Locate the cell with the specified text and output its [x, y] center coordinate. 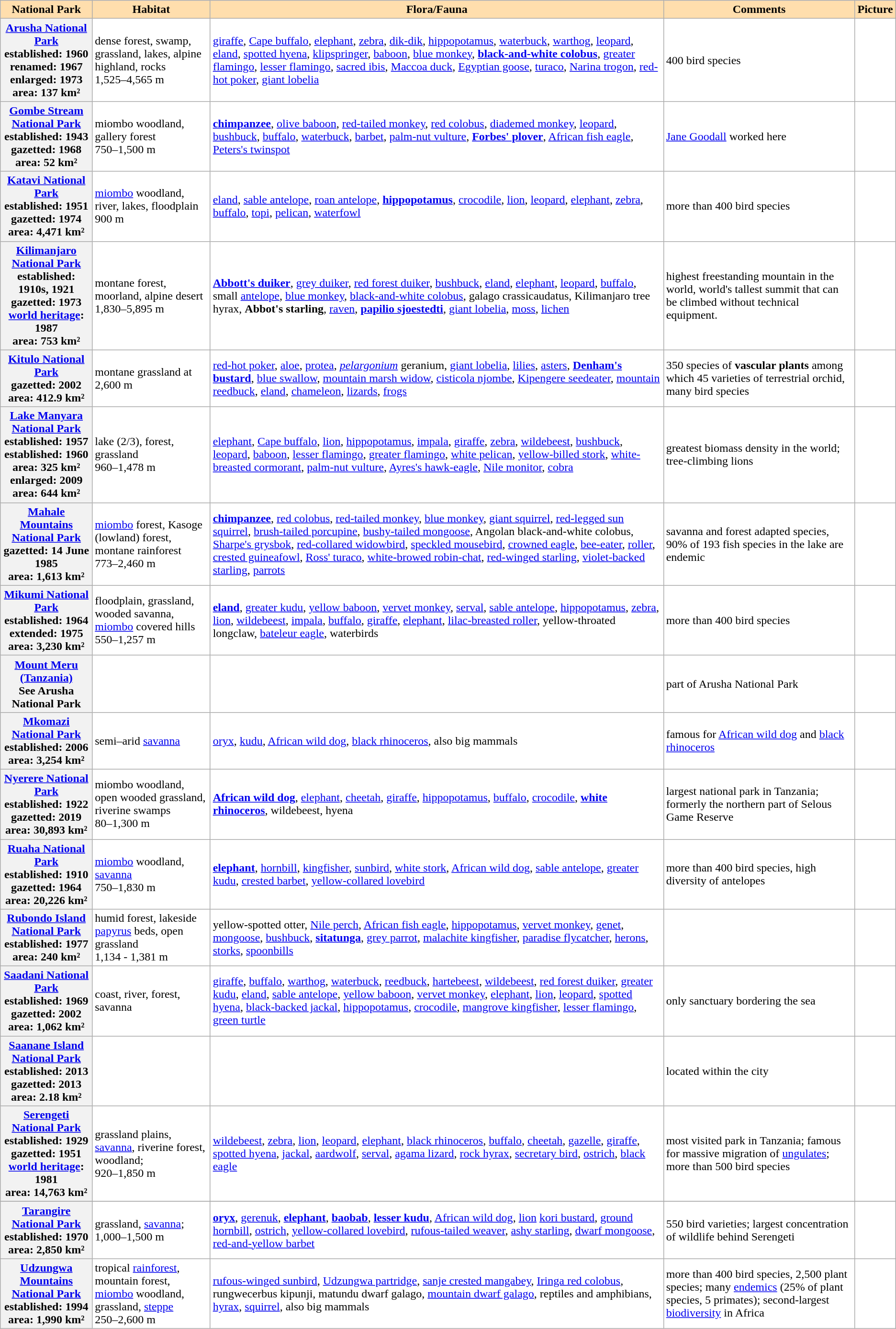
floodplain, grassland, wooded savanna, miombo covered hills 550–1,257 m [151, 620]
miombo woodland, river, lakes, floodplain 900 m [151, 206]
only sanctuary bordering the sea [759, 1001]
Katavi National Park established: 1951 gazetted: 1974 area: 4,471 km² [46, 206]
more than 400 bird species, high diversity of antelopes [759, 874]
Mikumi National Park established: 1964 extended: 1975 area: 3,230 km² [46, 620]
Saanane Island National Park established: 2013 gazetted: 2013 area: 2.18 km² [46, 1071]
Mkomazi National Park established: 2006 area: 3,254 km² [46, 741]
Kitulo National Park gazetted: 2002 area: 412.9 km² [46, 378]
Mount Meru (Tanzania) See Arusha National Park [46, 683]
montane grassland at 2,600 m [151, 378]
lake (2/3), forest, grassland 960–1,478 m [151, 455]
grassland plains, savanna, riverine forest, woodland; 920–1,850 m [151, 1154]
Saadani National Park established: 1969 gazetted: 2002 area: 1,062 km² [46, 1001]
Udzungwa Mountains National Park established: 1994 area: 1,990 km² [46, 1294]
Ruaha National Park established: 1910 gazetted: 1964 area: 20,226 km² [46, 874]
largest national park in Tanzania; formerly the northern part of Selous Game Reserve [759, 804]
located within the city [759, 1071]
Picture [875, 10]
grassland, savanna; 1,000–1,500 m [151, 1230]
highest freestanding mountain in the world, world's tallest summit that can be climbed without technical equipment. [759, 296]
Mahale Mountains National Park gazetted: 14 June 1985 area: 1,613 km² [46, 544]
most visited park in Tanzania; famous for massive migration of ungulates; more than 500 bird species [759, 1154]
400 bird species [759, 60]
Tarangire National Park established: 1970 area: 2,850 km² [46, 1230]
Habitat [151, 10]
coast, river, forest, savanna [151, 1001]
semi–arid savanna [151, 741]
miombo woodland, savanna 750–1,830 m [151, 874]
miombo forest, Kasoge (lowland) forest, montane rainforest 773–2,460 m [151, 544]
greatest biomass density in the world; tree-climbing lions [759, 455]
Jane Goodall worked here [759, 136]
oryx, kudu, African wild dog, black rhinoceros, also big mammals [437, 741]
famous for African wild dog and black rhinoceros [759, 741]
montane forest, moorland, alpine desert 1,830–5,895 m [151, 296]
National Park [46, 10]
Serengeti National Park established: 1929 gazetted: 1951 world heritage: 1981 area: 14,763 km² [46, 1154]
Flora/Fauna [437, 10]
Rubondo Island National Park established: 1977 area: 240 km² [46, 938]
Arusha National Park established: 1960 renamed: 1967 enlarged: 1973 area: 137 km² [46, 60]
African wild dog, elephant, cheetah, giraffe, hippopotamus, buffalo, crocodile, white rhinoceros, wildebeest, hyena [437, 804]
miombo woodland, open wooded grassland, riverine swamps 80–1,300 m [151, 804]
humid forest, lakeside papyrus beds, open grassland 1,134 - 1,381 m [151, 938]
Nyerere National Park established: 1922 gazetted: 2019 area: 30,893 km² [46, 804]
savanna and forest adapted species, 90% of 193 fish species in the lake are endemic [759, 544]
miombo woodland, gallery forest 750–1,500 m [151, 136]
elephant, hornbill, kingfisher, sunbird, white stork, African wild dog, sable antelope, greater kudu, crested barbet, yellow-collared lovebird [437, 874]
Comments [759, 10]
eland, sable antelope, roan antelope, hippopotamus, crocodile, lion, leopard, elephant, zebra, buffalo, topi, pelican, waterfowl [437, 206]
Kilimanjaro National Park established: 1910s, 1921 gazetted: 1973 world heritage: 1987 area: 753 km² [46, 296]
tropical rainforest, mountain forest, miombo woodland, grassland, steppe 250–2,600 m [151, 1294]
more than 400 bird species, 2,500 plant species; many endemics (25% of plant species, 5 primates); second-largest biodiversity in Africa [759, 1294]
part of Arusha National Park [759, 683]
350 species of vascular plants among which 45 varieties of terrestrial orchid, many bird species [759, 378]
Lake Manyara National Park established: 1957 established: 1960 area: 325 km² enlarged: 2009 area: 644 km² [46, 455]
dense forest, swamp, grassland, lakes, alpine highland, rocks 1,525–4,565 m [151, 60]
Gombe Stream National Park established: 1943gazetted: 1968 area: 52 km² [46, 136]
550 bird varieties; largest concentration of wildlife behind Serengeti [759, 1230]
